Return the (x, y) coordinate for the center point of the cell that contains the specified text.  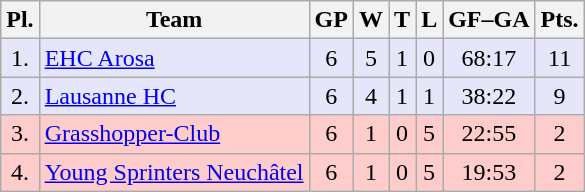
22:55 (489, 134)
Lausanne HC (174, 96)
19:53 (489, 172)
T (402, 20)
EHC Arosa (174, 58)
9 (560, 96)
L (430, 20)
3. (20, 134)
1. (20, 58)
GF–GA (489, 20)
GP (331, 20)
Pl. (20, 20)
4. (20, 172)
Pts. (560, 20)
W (370, 20)
2. (20, 96)
38:22 (489, 96)
11 (560, 58)
68:17 (489, 58)
Grasshopper-Club (174, 134)
Team (174, 20)
4 (370, 96)
Young Sprinters Neuchâtel (174, 172)
